Output the [x, y] coordinate of the center of the cell containing the given text.  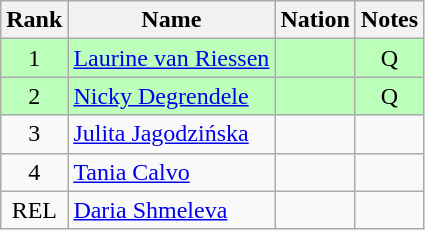
4 [34, 172]
3 [34, 134]
Julita Jagodzińska [172, 134]
Name [172, 20]
Tania Calvo [172, 172]
Daria Shmeleva [172, 210]
Rank [34, 20]
Laurine van Riessen [172, 58]
Nation [315, 20]
1 [34, 58]
Notes [389, 20]
Nicky Degrendele [172, 96]
REL [34, 210]
2 [34, 96]
